Locate the cell with the specified text and output its (X, Y) center coordinate. 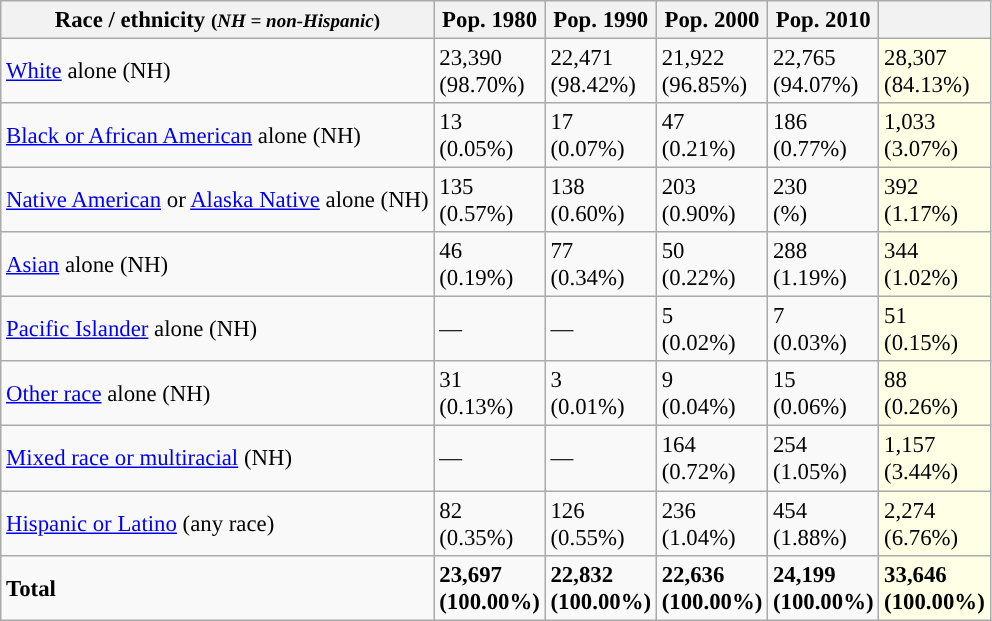
Pop. 2010 (824, 20)
50(0.22%) (712, 264)
9(0.04%) (712, 394)
Pop. 1980 (490, 20)
1,033(3.07%) (934, 136)
Mixed race or multiracial (NH) (218, 458)
230(%) (824, 200)
138(0.60%) (600, 200)
Other race alone (NH) (218, 394)
33,646(100.00%) (934, 588)
88(0.26%) (934, 394)
Pop. 2000 (712, 20)
1,157(3.44%) (934, 458)
22,471(98.42%) (600, 72)
77(0.34%) (600, 264)
28,307(84.13%) (934, 72)
392(1.17%) (934, 200)
135(0.57%) (490, 200)
13(0.05%) (490, 136)
23,390(98.70%) (490, 72)
254(1.05%) (824, 458)
164(0.72%) (712, 458)
2,274(6.76%) (934, 524)
31(0.13%) (490, 394)
46(0.19%) (490, 264)
21,922(96.85%) (712, 72)
White alone (NH) (218, 72)
Pacific Islander alone (NH) (218, 330)
22,636(100.00%) (712, 588)
Pop. 1990 (600, 20)
454(1.88%) (824, 524)
7(0.03%) (824, 330)
22,765(94.07%) (824, 72)
15(0.06%) (824, 394)
51(0.15%) (934, 330)
23,697(100.00%) (490, 588)
203(0.90%) (712, 200)
5(0.02%) (712, 330)
Race / ethnicity (NH = non-Hispanic) (218, 20)
47(0.21%) (712, 136)
344(1.02%) (934, 264)
24,199(100.00%) (824, 588)
17(0.07%) (600, 136)
288(1.19%) (824, 264)
82(0.35%) (490, 524)
Hispanic or Latino (any race) (218, 524)
236(1.04%) (712, 524)
22,832(100.00%) (600, 588)
186(0.77%) (824, 136)
126(0.55%) (600, 524)
Black or African American alone (NH) (218, 136)
Native American or Alaska Native alone (NH) (218, 200)
3(0.01%) (600, 394)
Asian alone (NH) (218, 264)
Total (218, 588)
